Find where the given text appears and provide that cell's center as [x, y] coordinate. 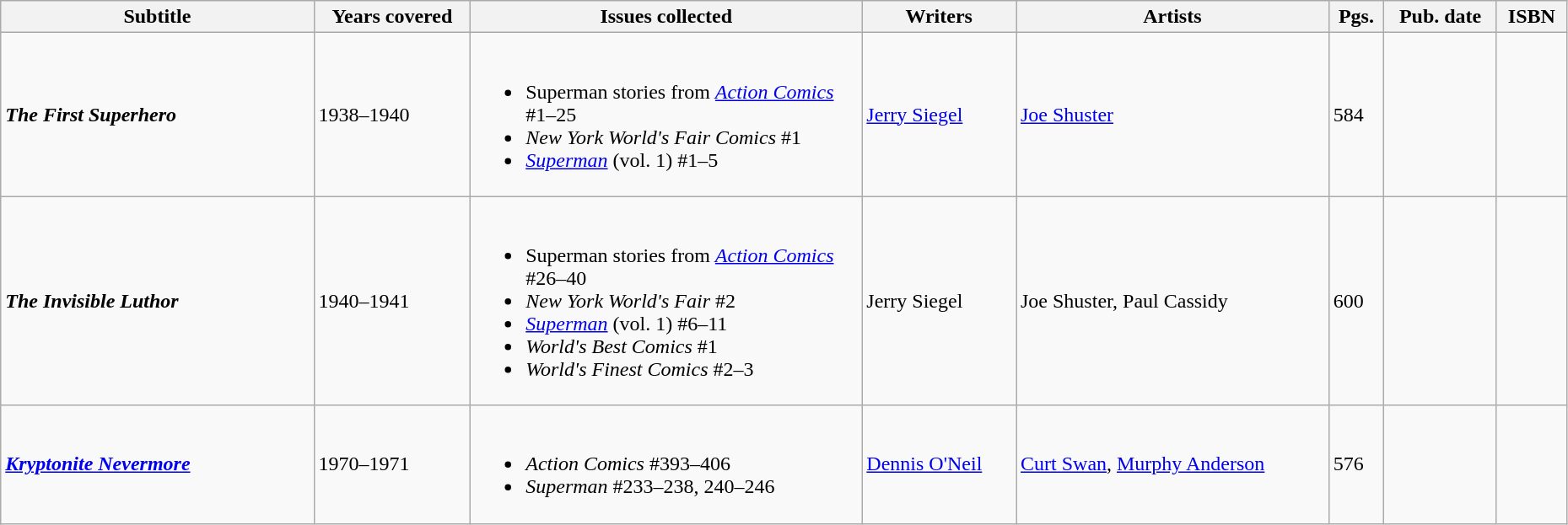
584 [1356, 115]
1938–1940 [392, 115]
Superman stories from Action Comics #26–40New York World's Fair #2Superman (vol. 1) #6–11World's Best Comics #1World's Finest Comics #2–3 [666, 301]
Superman stories from Action Comics #1–25New York World's Fair Comics #1Superman (vol. 1) #1–5 [666, 115]
Pgs. [1356, 17]
Action Comics #393–406Superman #233–238, 240–246 [666, 464]
Writers [940, 17]
600 [1356, 301]
The First Superhero [157, 115]
Joe Shuster, Paul Cassidy [1172, 301]
The Invisible Luthor [157, 301]
Issues collected [666, 17]
Joe Shuster [1172, 115]
Pub. date [1441, 17]
1970–1971 [392, 464]
Kryptonite Nevermore [157, 464]
1940–1941 [392, 301]
ISBN [1532, 17]
576 [1356, 464]
Dennis O'Neil [940, 464]
Subtitle [157, 17]
Artists [1172, 17]
Curt Swan, Murphy Anderson [1172, 464]
Years covered [392, 17]
